Locate the cell with the specified text and output its [x, y] center coordinate. 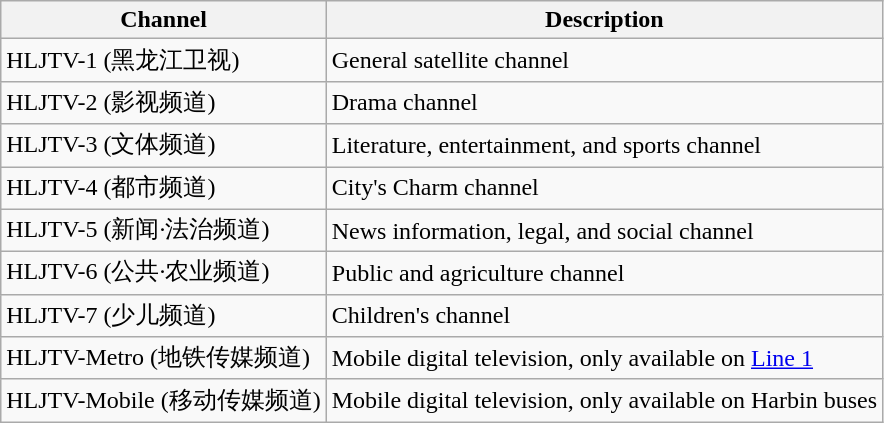
HLJTV-4 (都市频道) [164, 188]
Mobile digital television, only available on Harbin buses [604, 400]
HLJTV-7 (少儿频道) [164, 316]
HLJTV-2 (影视频道) [164, 102]
Children's channel [604, 316]
General satellite channel [604, 60]
Mobile digital television, only available on Line 1 [604, 358]
HLJTV-5 (新闻·法治频道) [164, 230]
City's Charm channel [604, 188]
HLJTV-6 (公共·农业频道) [164, 274]
Description [604, 20]
HLJTV-1 (黑龙江卫视) [164, 60]
HLJTV-Metro (地铁传媒频道) [164, 358]
HLJTV-3 (文体频道) [164, 146]
HLJTV-Mobile (移动传媒频道) [164, 400]
Drama channel [604, 102]
News information, legal, and social channel [604, 230]
Channel [164, 20]
Public and agriculture channel [604, 274]
Literature, entertainment, and sports channel [604, 146]
